Identify which cell holds the provided text, then report its (x, y) central coordinate. 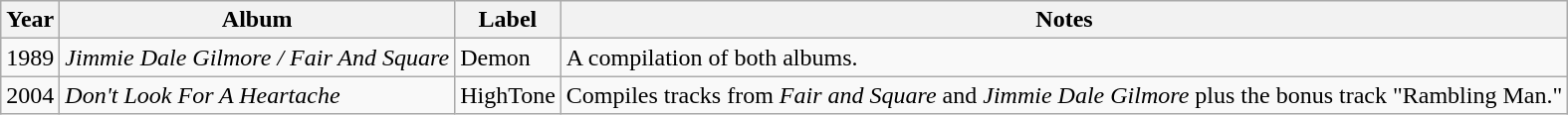
Demon (508, 57)
Year (30, 20)
Label (508, 20)
A compilation of both albums. (1063, 57)
2004 (30, 95)
Notes (1063, 20)
Jimmie Dale Gilmore / Fair And Square (257, 57)
HighTone (508, 95)
1989 (30, 57)
Album (257, 20)
Don't Look For A Heartache (257, 95)
Compiles tracks from Fair and Square and Jimmie Dale Gilmore plus the bonus track "Rambling Man." (1063, 95)
